Determine the [X, Y] coordinate at the center of the cell enclosing the given text.  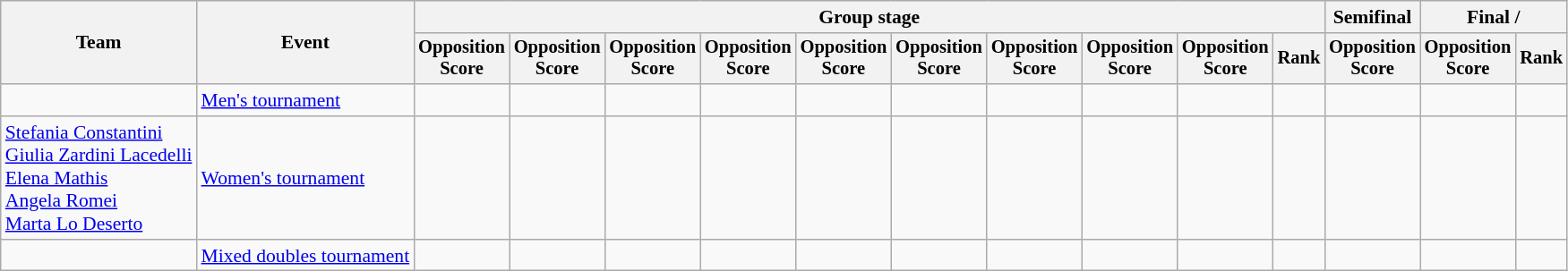
Final / [1494, 17]
Semifinal [1372, 17]
Stefania ConstantiniGiulia Zardini LacedelliElena MathisAngela RomeiMarta Lo Deserto [99, 178]
Team [99, 43]
Women's tournament [304, 178]
Men's tournament [304, 100]
Group stage [869, 17]
Event [304, 43]
